Determine the (x, y) coordinate at the center of the cell enclosing the given text.  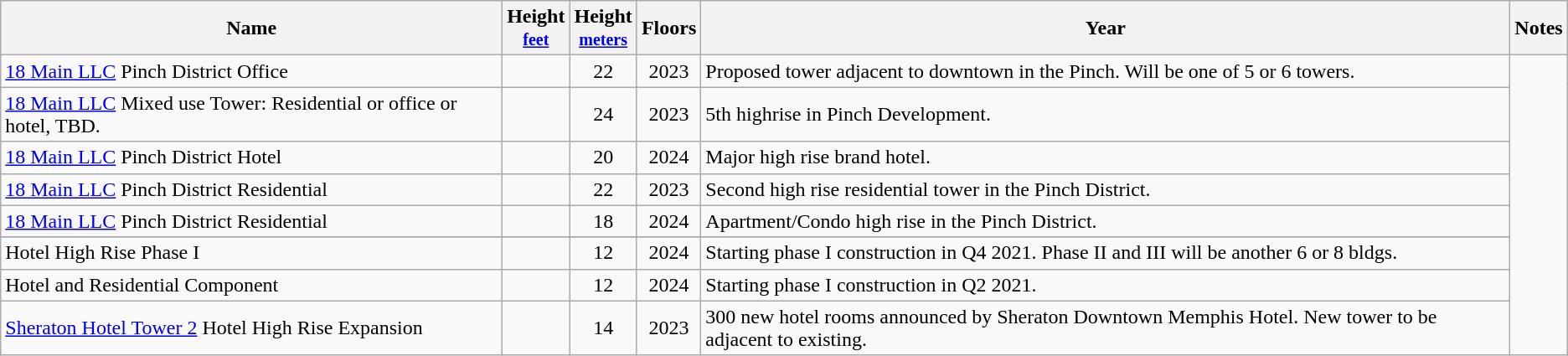
Floors (668, 28)
18 Main LLC Pinch District Office (251, 71)
Proposed tower adjacent to downtown in the Pinch. Will be one of 5 or 6 towers. (1106, 71)
Starting phase I construction in Q2 2021. (1106, 285)
Major high rise brand hotel. (1106, 157)
Apartment/Condo high rise in the Pinch District. (1106, 221)
5th highrise in Pinch Development. (1106, 114)
Name (251, 28)
18 Main LLC Pinch District Hotel (251, 157)
Hotel and Residential Component (251, 285)
Year (1106, 28)
Heightmeters (603, 28)
Starting phase I construction in Q4 2021. Phase II and III will be another 6 or 8 bldgs. (1106, 253)
Sheraton Hotel Tower 2 Hotel High Rise Expansion (251, 328)
Hotel High Rise Phase I (251, 253)
Notes (1539, 28)
Heightfeet (536, 28)
300 new hotel rooms announced by Sheraton Downtown Memphis Hotel. New tower to be adjacent to existing. (1106, 328)
20 (603, 157)
24 (603, 114)
18 Main LLC Mixed use Tower: Residential or office or hotel, TBD. (251, 114)
18 (603, 221)
Second high rise residential tower in the Pinch District. (1106, 189)
14 (603, 328)
